Return (X, Y) of the center of cell containing provided text 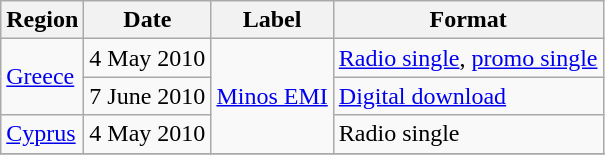
Date (148, 20)
Label (272, 20)
7 June 2010 (148, 96)
Greece (42, 77)
Digital download (468, 96)
Region (42, 20)
Minos EMI (272, 96)
Format (468, 20)
Radio single, promo single (468, 58)
Radio single (468, 134)
Cyprus (42, 134)
